Determine the (x, y) coordinate at the center of the cell enclosing the given text.  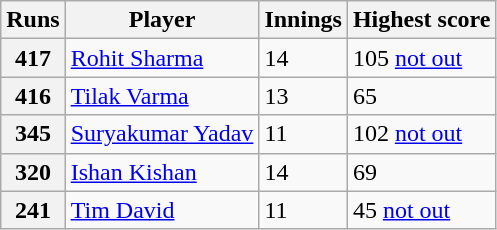
320 (33, 172)
241 (33, 210)
Ishan Kishan (162, 172)
345 (33, 134)
417 (33, 58)
69 (422, 172)
45 not out (422, 210)
105 not out (422, 58)
416 (33, 96)
Runs (33, 20)
Highest score (422, 20)
Innings (303, 20)
Suryakumar Yadav (162, 134)
Player (162, 20)
Rohit Sharma (162, 58)
65 (422, 96)
13 (303, 96)
Tilak Varma (162, 96)
102 not out (422, 134)
Tim David (162, 210)
